For the text-containing cell, return its midpoint in [X, Y] coordinate format. 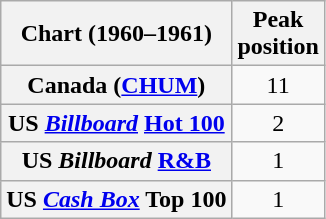
Canada (CHUM) [116, 85]
Chart (1960–1961) [116, 34]
Peakposition [278, 34]
US Billboard R&B [116, 161]
US Cash Box Top 100 [116, 199]
US Billboard Hot 100 [116, 123]
11 [278, 85]
2 [278, 123]
